Search for the cell housing the specified text and yield its (x, y) center coordinate. 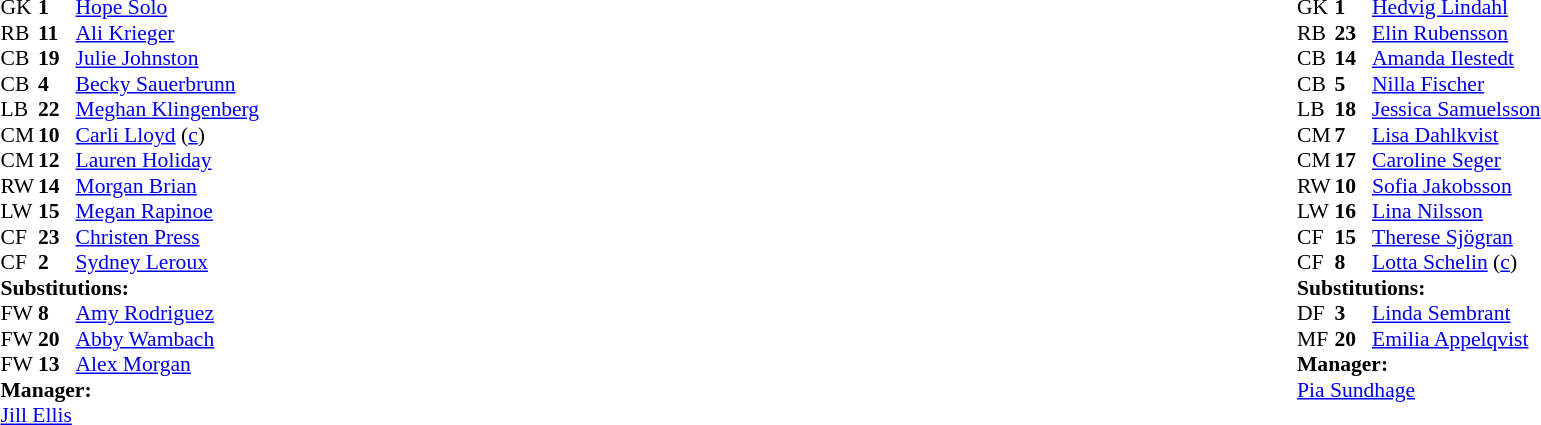
Alex Morgan (168, 365)
Megan Rapinoe (168, 211)
Abby Wambach (168, 339)
Lotta Schelin (c) (1456, 263)
Julie Johnston (168, 59)
Becky Sauerbrunn (168, 84)
5 (1353, 84)
7 (1353, 135)
Amanda Ilestedt (1456, 59)
Sydney Leroux (168, 263)
12 (57, 161)
DF (1316, 313)
4 (57, 84)
Jessica Samuelsson (1456, 109)
16 (1353, 211)
Sofia Jakobsson (1456, 186)
Emilia Appelqvist (1456, 339)
Lina Nilsson (1456, 211)
Christen Press (168, 237)
Morgan Brian (168, 186)
19 (57, 59)
11 (57, 33)
Lauren Holiday (168, 161)
3 (1353, 313)
Meghan Klingenberg (168, 109)
17 (1353, 161)
2 (57, 263)
Carli Lloyd (c) (168, 135)
Ali Krieger (168, 33)
Caroline Seger (1456, 161)
Lisa Dahlkvist (1456, 135)
Nilla Fischer (1456, 84)
Pia Sundhage (1418, 390)
13 (57, 365)
Amy Rodriguez (168, 313)
22 (57, 109)
Therese Sjögran (1456, 237)
18 (1353, 109)
Linda Sembrant (1456, 313)
Elin Rubensson (1456, 33)
MF (1316, 339)
